Locate the cell with the specified text and output its (x, y) center coordinate. 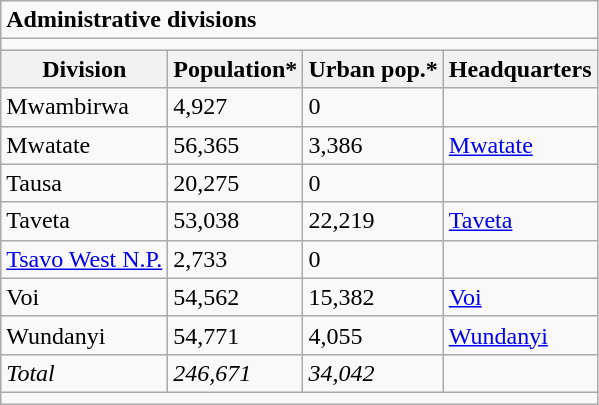
54,562 (236, 297)
20,275 (236, 183)
4,055 (373, 335)
3,386 (373, 145)
Division (84, 69)
54,771 (236, 335)
Total (84, 373)
53,038 (236, 221)
Population* (236, 69)
56,365 (236, 145)
Headquarters (520, 69)
Tsavo West N.P. (84, 259)
22,219 (373, 221)
Mwambirwa (84, 107)
2,733 (236, 259)
34,042 (373, 373)
15,382 (373, 297)
Urban pop.* (373, 69)
4,927 (236, 107)
Tausa (84, 183)
246,671 (236, 373)
Administrative divisions (299, 20)
